Return (X, Y) of the center of cell containing provided text 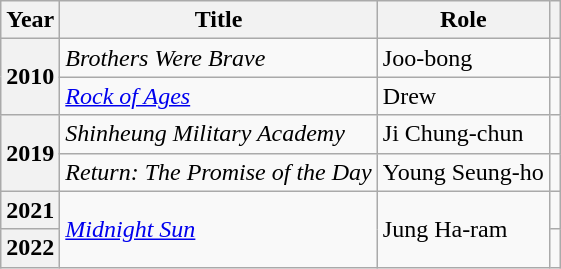
Year (30, 20)
2019 (30, 153)
Brothers Were Brave (218, 58)
2010 (30, 77)
Rock of Ages (218, 96)
2022 (30, 248)
Role (463, 20)
Drew (463, 96)
Ji Chung-chun (463, 134)
Shinheung Military Academy (218, 134)
Joo-bong (463, 58)
Midnight Sun (218, 229)
Return: The Promise of the Day (218, 172)
Title (218, 20)
Young Seung-ho (463, 172)
Jung Ha-ram (463, 229)
2021 (30, 210)
